From the cell containing the given text, extract its center point as [x, y] coordinate. 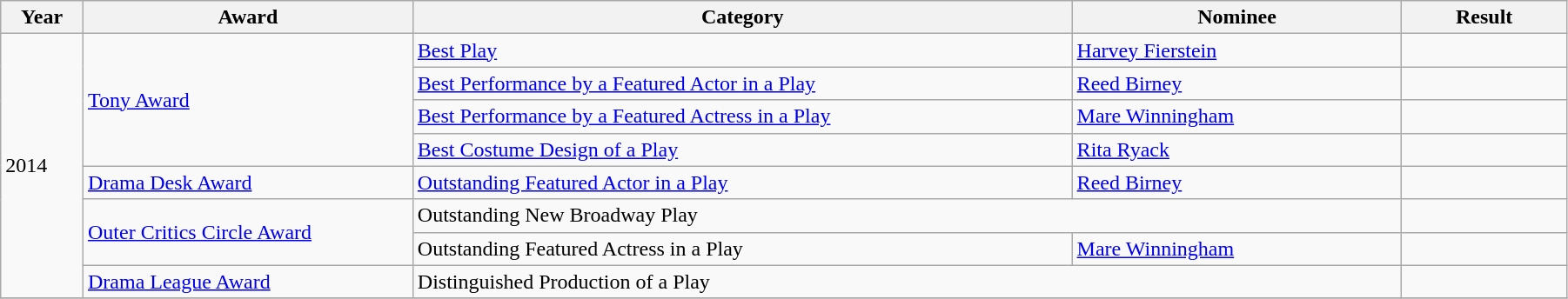
Drama Desk Award [247, 183]
Best Performance by a Featured Actor in a Play [742, 83]
Outstanding Featured Actor in a Play [742, 183]
Outstanding New Broadway Play [907, 216]
Nominee [1237, 17]
2014 [42, 166]
Harvey Fierstein [1237, 50]
Category [742, 17]
Rita Ryack [1237, 149]
Year [42, 17]
Result [1484, 17]
Best Costume Design of a Play [742, 149]
Distinguished Production of a Play [907, 282]
Best Performance by a Featured Actress in a Play [742, 116]
Outer Critics Circle Award [247, 232]
Award [247, 17]
Outstanding Featured Actress in a Play [742, 249]
Tony Award [247, 100]
Best Play [742, 50]
Drama League Award [247, 282]
